Scan for the cell matching the given text and deliver its (x, y) coordinate at center. 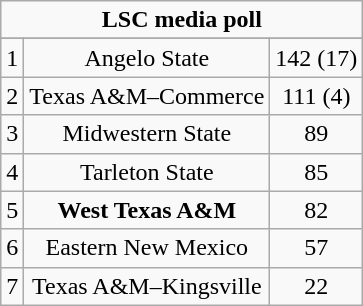
LSC media poll (182, 20)
22 (316, 286)
85 (316, 172)
57 (316, 248)
Texas A&M–Kingsville (147, 286)
7 (12, 286)
1 (12, 58)
3 (12, 134)
5 (12, 210)
Tarleton State (147, 172)
Angelo State (147, 58)
West Texas A&M (147, 210)
111 (4) (316, 96)
82 (316, 210)
4 (12, 172)
2 (12, 96)
Midwestern State (147, 134)
89 (316, 134)
6 (12, 248)
Texas A&M–Commerce (147, 96)
142 (17) (316, 58)
Eastern New Mexico (147, 248)
